Provide the [X, Y] coordinate of the cell's center where the given text is located.  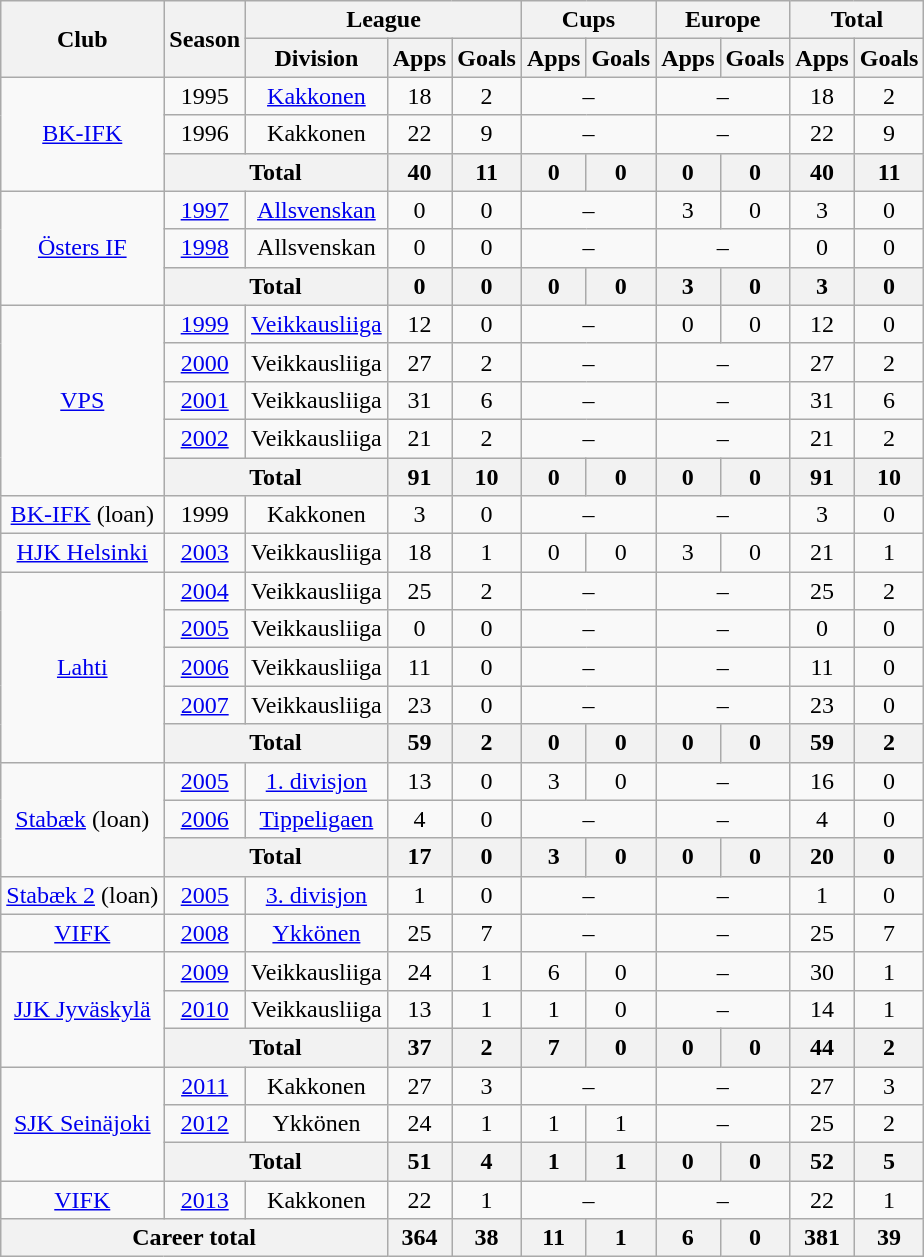
39 [889, 1238]
30 [822, 971]
Season [205, 39]
1996 [205, 134]
1. divisjon [317, 781]
1995 [205, 96]
20 [822, 857]
Östers IF [82, 248]
VPS [82, 400]
Division [317, 58]
Tippeligaen [317, 819]
5 [889, 1162]
Lahti [82, 667]
BK-IFK (loan) [82, 515]
2010 [205, 1009]
1998 [205, 248]
Stabæk (loan) [82, 819]
14 [822, 1009]
2001 [205, 400]
44 [822, 1047]
16 [822, 781]
Europe [723, 20]
2012 [205, 1124]
381 [822, 1238]
League [384, 20]
38 [487, 1238]
3. divisjon [317, 895]
2007 [205, 705]
JJK Jyväskylä [82, 1009]
Club [82, 39]
Cups [588, 20]
SJK Seinäjoki [82, 1123]
BK-IFK [82, 134]
52 [822, 1162]
2000 [205, 362]
364 [419, 1238]
37 [419, 1047]
2011 [205, 1085]
HJK Helsinki [82, 553]
2002 [205, 438]
2009 [205, 971]
Stabæk 2 (loan) [82, 895]
51 [419, 1162]
2008 [205, 933]
Career total [194, 1238]
2003 [205, 553]
2013 [205, 1200]
2004 [205, 591]
17 [419, 857]
1997 [205, 210]
